Locate the cell with the specified text and output its (x, y) center coordinate. 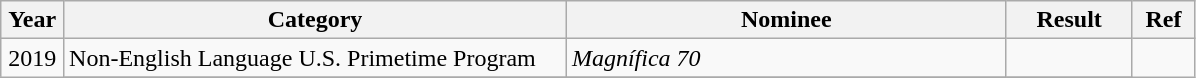
Year (32, 20)
Result (1069, 20)
Magnífica 70 (786, 58)
Category (316, 20)
Nominee (786, 20)
Ref (1164, 20)
2019 (32, 58)
Non-English Language U.S. Primetime Program (316, 58)
